Return the [X, Y] coordinate for the center point of the cell that contains the specified text.  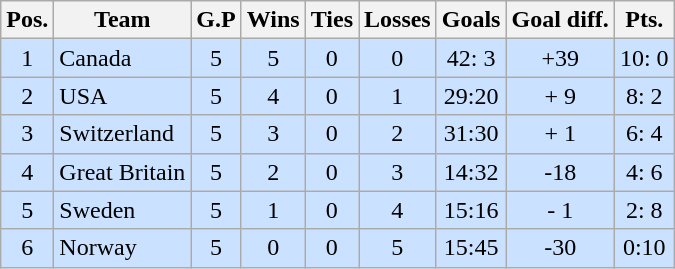
Switzerland [122, 134]
Norway [122, 248]
USA [122, 96]
G.P [216, 20]
10: 0 [644, 58]
0:10 [644, 248]
2: 8 [644, 210]
4: 6 [644, 172]
31:30 [471, 134]
+ 1 [560, 134]
Wins [273, 20]
Team [122, 20]
6: 4 [644, 134]
29:20 [471, 96]
8: 2 [644, 96]
- 1 [560, 210]
+39 [560, 58]
Canada [122, 58]
+ 9 [560, 96]
14:32 [471, 172]
15:16 [471, 210]
Goal diff. [560, 20]
-30 [560, 248]
Pts. [644, 20]
Goals [471, 20]
-18 [560, 172]
15:45 [471, 248]
Sweden [122, 210]
Ties [332, 20]
42: 3 [471, 58]
Great Britain [122, 172]
Losses [397, 20]
Pos. [28, 20]
6 [28, 248]
